Return the (x, y) coordinate for the center point of the cell that contains the specified text.  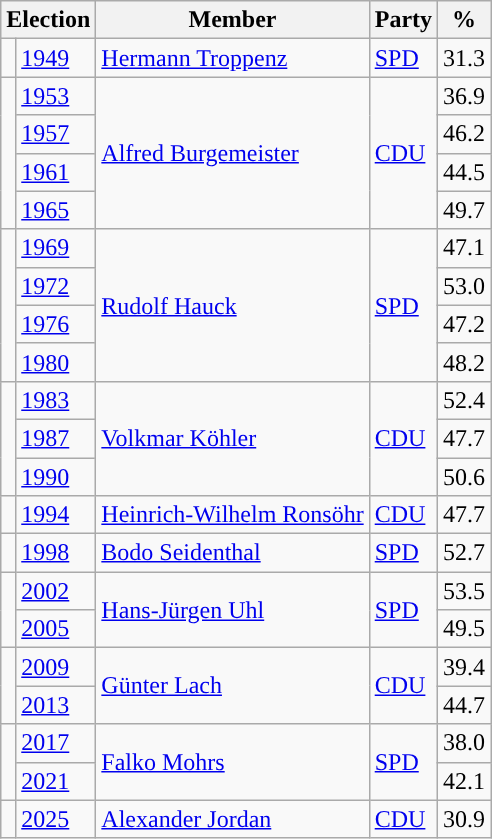
31.3 (464, 58)
39.4 (464, 667)
1976 (56, 324)
30.9 (464, 819)
Party (403, 20)
1980 (56, 362)
2009 (56, 667)
53.0 (464, 286)
1953 (56, 96)
46.2 (464, 134)
2013 (56, 705)
47.2 (464, 324)
38.0 (464, 743)
2025 (56, 819)
Volkmar Köhler (232, 438)
42.1 (464, 781)
50.6 (464, 477)
44.5 (464, 172)
48.2 (464, 362)
% (464, 20)
1957 (56, 134)
49.7 (464, 210)
53.5 (464, 591)
1987 (56, 438)
1961 (56, 172)
1969 (56, 248)
52.4 (464, 400)
52.7 (464, 553)
47.1 (464, 248)
2021 (56, 781)
36.9 (464, 96)
2005 (56, 629)
1972 (56, 286)
1994 (56, 515)
1983 (56, 400)
Hans-Jürgen Uhl (232, 610)
1990 (56, 477)
Falko Mohrs (232, 762)
1949 (56, 58)
Heinrich-Wilhelm Ronsöhr (232, 515)
Rudolf Hauck (232, 305)
Günter Lach (232, 686)
49.5 (464, 629)
1998 (56, 553)
Bodo Seidenthal (232, 553)
Hermann Troppenz (232, 58)
Alfred Burgemeister (232, 153)
44.7 (464, 705)
2002 (56, 591)
2017 (56, 743)
Member (232, 20)
Election (48, 20)
Alexander Jordan (232, 819)
1965 (56, 210)
